Locate the cell with the specified text and output its (X, Y) center coordinate. 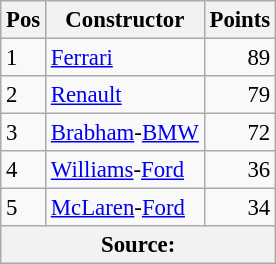
Ferrari (126, 58)
3 (24, 133)
34 (240, 208)
Points (240, 20)
Williams-Ford (126, 170)
Source: (138, 245)
89 (240, 58)
4 (24, 170)
Renault (126, 95)
McLaren-Ford (126, 208)
Brabham-BMW (126, 133)
Pos (24, 20)
72 (240, 133)
1 (24, 58)
79 (240, 95)
2 (24, 95)
Constructor (126, 20)
5 (24, 208)
36 (240, 170)
